Scan for the cell matching the given text and deliver its (x, y) coordinate at center. 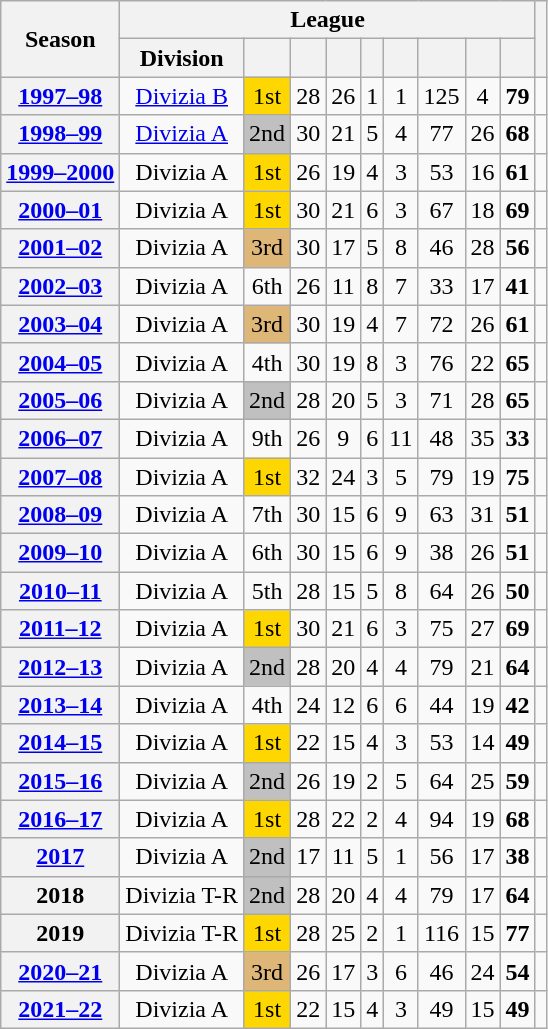
50 (518, 591)
2006–07 (60, 438)
2003–04 (60, 324)
5th (268, 591)
2019 (60, 933)
48 (442, 438)
2010–11 (60, 591)
18 (482, 210)
2004–05 (60, 362)
League (328, 20)
16 (482, 172)
2013–14 (60, 705)
2018 (60, 895)
Divizia B (182, 96)
2012–13 (60, 667)
32 (308, 477)
1998–99 (60, 134)
14 (482, 743)
116 (442, 933)
72 (442, 324)
63 (442, 515)
41 (518, 286)
42 (518, 705)
2011–12 (60, 629)
76 (442, 362)
Division (182, 58)
2016–17 (60, 819)
12 (344, 705)
125 (442, 96)
2015–16 (60, 781)
2021–22 (60, 1009)
54 (518, 971)
2002–03 (60, 286)
94 (442, 819)
59 (518, 781)
2014–15 (60, 743)
2008–09 (60, 515)
31 (482, 515)
44 (442, 705)
Season (60, 39)
27 (482, 629)
2000–01 (60, 210)
67 (442, 210)
2007–08 (60, 477)
2020–21 (60, 971)
9th (268, 438)
1997–98 (60, 96)
1999–2000 (60, 172)
2017 (60, 857)
7th (268, 515)
71 (442, 400)
35 (482, 438)
2001–02 (60, 248)
2009–10 (60, 553)
2005–06 (60, 400)
